Return [x, y] of the center of cell containing provided text 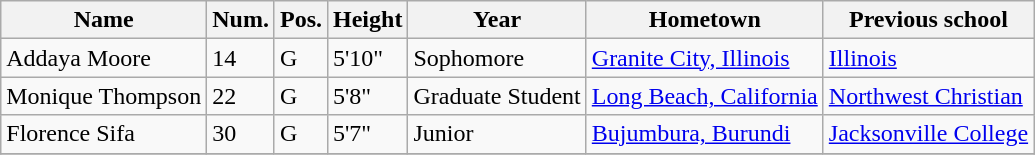
Hometown [704, 20]
22 [241, 96]
Monique Thompson [104, 96]
Sophomore [497, 58]
Previous school [928, 20]
Pos. [300, 20]
Height [368, 20]
Long Beach, California [704, 96]
5'7" [368, 134]
5'8" [368, 96]
Illinois [928, 58]
Jacksonville College [928, 134]
30 [241, 134]
Florence Sifa [104, 134]
Addaya Moore [104, 58]
Name [104, 20]
5'10" [368, 58]
Granite City, Illinois [704, 58]
Num. [241, 20]
Junior [497, 134]
Northwest Christian [928, 96]
Bujumbura, Burundi [704, 134]
14 [241, 58]
Graduate Student [497, 96]
Year [497, 20]
